Provide the (X, Y) coordinate of the cell's center where the given text is located.  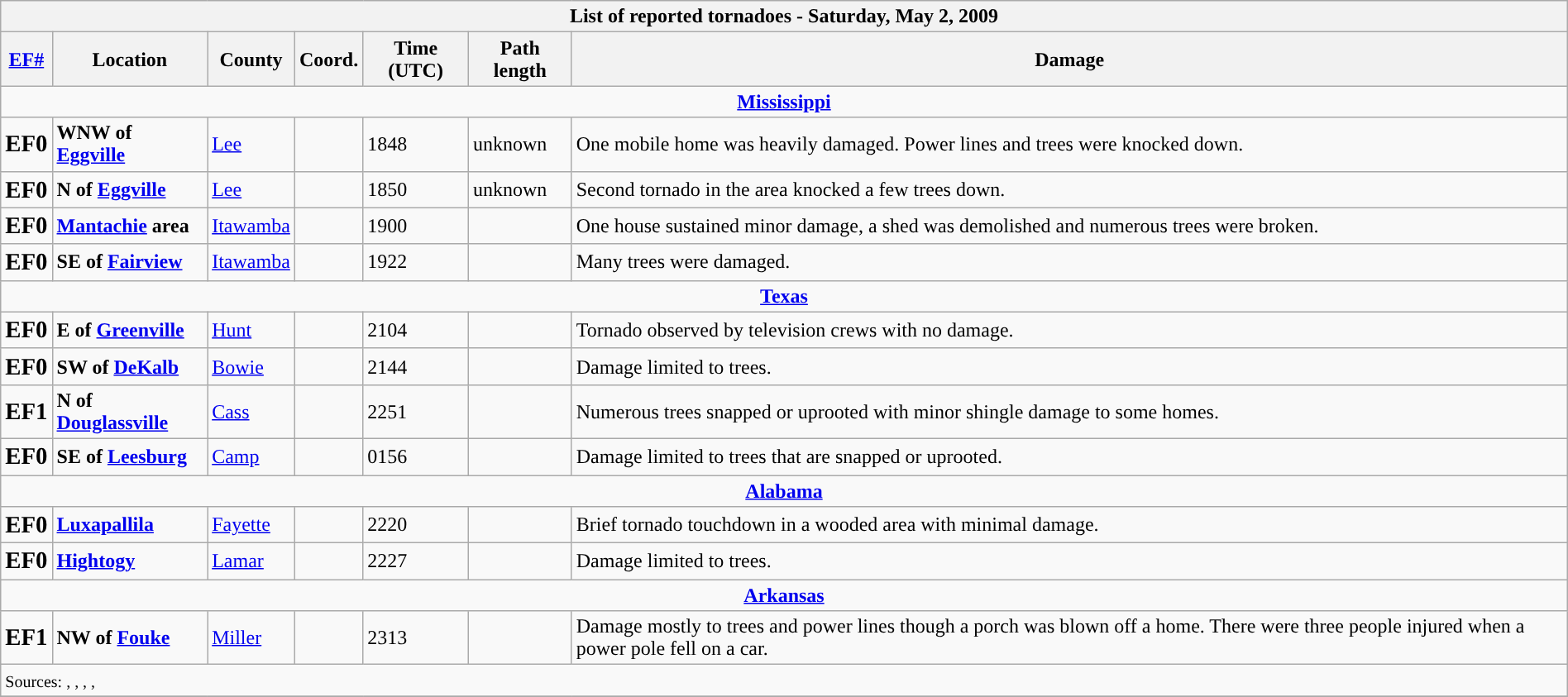
Sources: , , , , (784, 680)
Mississippi (784, 102)
2251 (416, 412)
Mantachie area (130, 226)
Damage (1069, 60)
Coord. (328, 60)
1922 (416, 262)
One mobile home was heavily damaged. Power lines and trees were knocked down. (1069, 144)
Cass (251, 412)
Damage mostly to trees and power lines though a porch was blown off a home. There were three people injured when a power pole fell on a car. (1069, 638)
List of reported tornadoes - Saturday, May 2, 2009 (784, 17)
Texas (784, 296)
Luxapallila (130, 525)
2144 (416, 366)
0156 (416, 456)
Tornado observed by television crews with no damage. (1069, 330)
One house sustained minor damage, a shed was demolished and numerous trees were broken. (1069, 226)
Arkansas (784, 595)
Location (130, 60)
1850 (416, 189)
Second tornado in the area knocked a few trees down. (1069, 189)
Alabama (784, 490)
E of Greenville (130, 330)
SW of DeKalb (130, 366)
Damage limited to trees that are snapped or uprooted. (1069, 456)
Lamar (251, 561)
EF# (26, 60)
1848 (416, 144)
Hightogy (130, 561)
N of Eggville (130, 189)
2220 (416, 525)
WNW of Eggville (130, 144)
SE of Fairview (130, 262)
Time (UTC) (416, 60)
SE of Leesburg (130, 456)
2313 (416, 638)
1900 (416, 226)
Miller (251, 638)
Many trees were damaged. (1069, 262)
Hunt (251, 330)
N of Douglassville (130, 412)
Path length (519, 60)
NW of Fouke (130, 638)
2227 (416, 561)
Numerous trees snapped or uprooted with minor shingle damage to some homes. (1069, 412)
Brief tornado touchdown in a wooded area with minimal damage. (1069, 525)
Camp (251, 456)
Fayette (251, 525)
Bowie (251, 366)
County (251, 60)
2104 (416, 330)
